Extract the [X, Y] coordinate from the center of the cell holding the provided text.  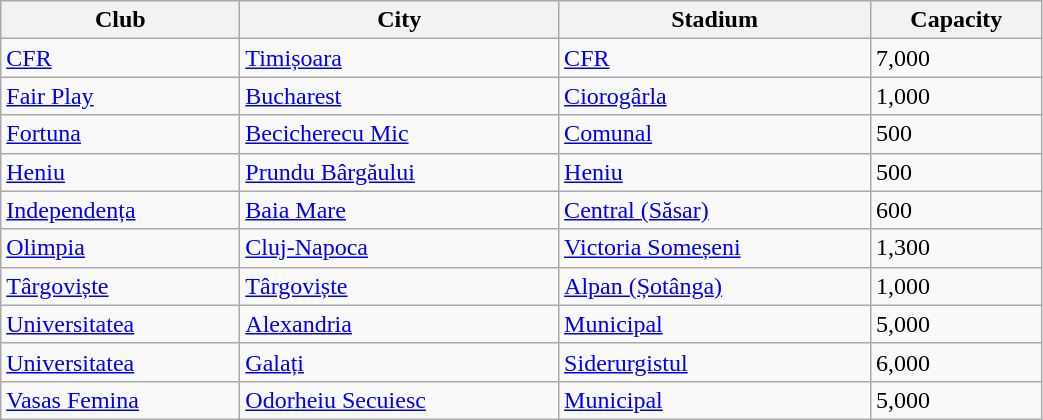
Bucharest [400, 96]
Fortuna [120, 134]
Vasas Femina [120, 400]
Prundu Bârgăului [400, 172]
6,000 [956, 362]
Central (Săsar) [715, 210]
Comunal [715, 134]
Club [120, 20]
Cluj-Napoca [400, 248]
Alpan (Șotânga) [715, 286]
Victoria Someșeni [715, 248]
Timișoara [400, 58]
Independența [120, 210]
Siderurgistul [715, 362]
Baia Mare [400, 210]
Stadium [715, 20]
7,000 [956, 58]
City [400, 20]
Olimpia [120, 248]
Odorheiu Secuiesc [400, 400]
600 [956, 210]
Alexandria [400, 324]
Fair Play [120, 96]
Ciorogârla [715, 96]
Becicherecu Mic [400, 134]
1,300 [956, 248]
Galați [400, 362]
Capacity [956, 20]
